Identify which cell holds the provided text, then report its (X, Y) central coordinate. 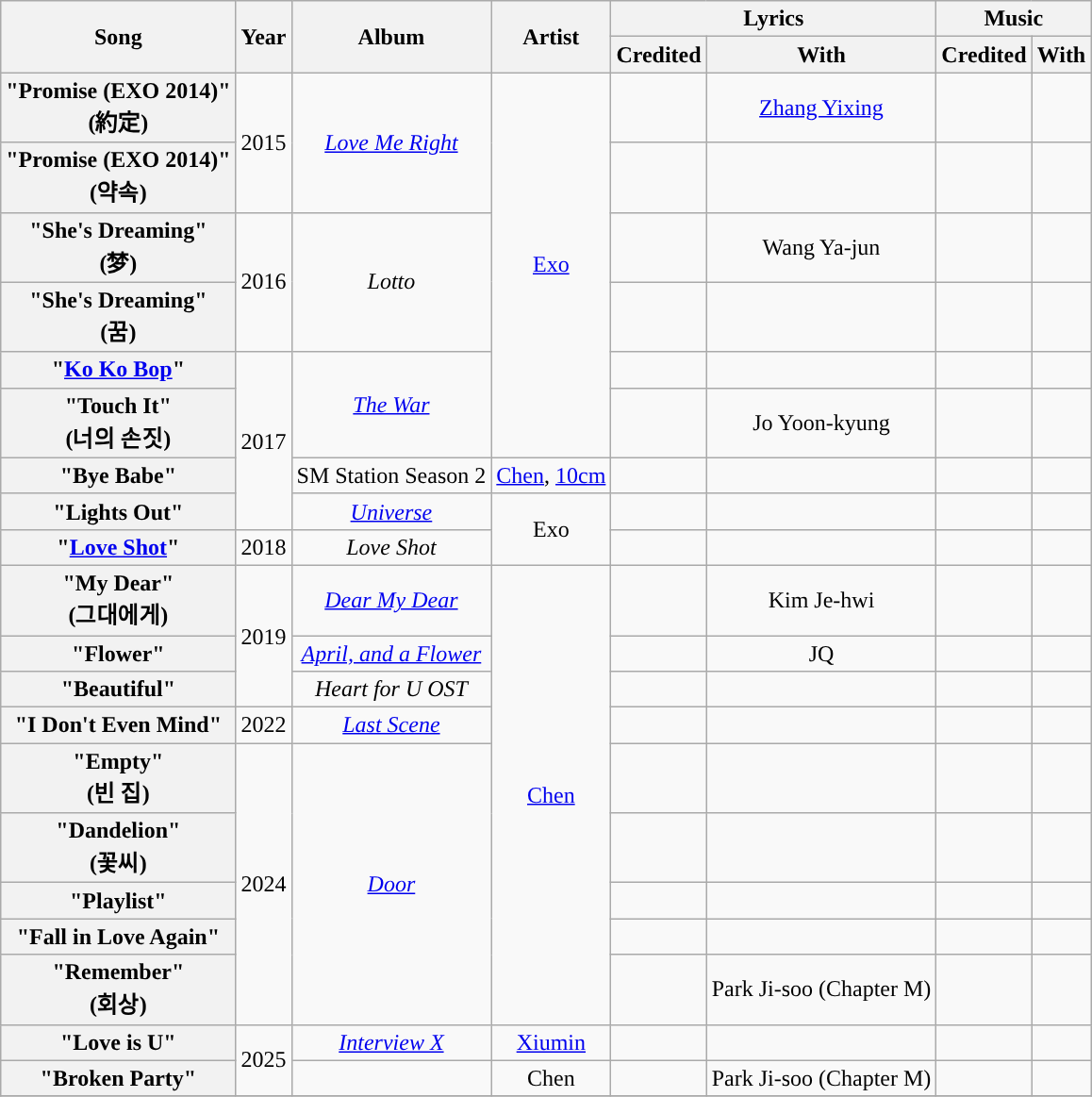
"Playlist" (119, 901)
"Love Shot" (119, 547)
"Promise (EXO 2014)"(約定) (119, 108)
Lotto (391, 282)
Artist (551, 37)
2022 (264, 725)
2024 (264, 884)
"Touch It"(너의 손짓) (119, 423)
"Love is U" (119, 1042)
Jo Yoon-kyung (821, 423)
Song (119, 37)
"Empty"(빈 집) (119, 778)
"Flower" (119, 654)
2015 (264, 142)
Chen, 10cm (551, 475)
Music (1014, 19)
Zhang Yixing (821, 108)
Dear My Dear (391, 600)
Love Shot (391, 547)
Last Scene (391, 725)
"Ko Ko Bop" (119, 370)
Love Me Right (391, 142)
"Dandelion"(꽃씨) (119, 848)
Lyrics (773, 19)
"I Don't Even Mind" (119, 725)
Wang Ya-jun (821, 247)
"She's Dreaming"(꿈) (119, 317)
"Promise (EXO 2014)"(약속) (119, 177)
"She's Dreaming"(梦) (119, 247)
2019 (264, 636)
2025 (264, 1060)
2017 (264, 440)
"Fall in Love Again" (119, 937)
Heart for U OST (391, 690)
The War (391, 405)
April, and a Flower (391, 654)
"Remember"(회상) (119, 989)
Album (391, 37)
Interview X (391, 1042)
Universe (391, 511)
"Bye Babe" (119, 475)
"Beautiful" (119, 690)
2016 (264, 282)
"My Dear"(그대에게) (119, 600)
2018 (264, 547)
JQ (821, 654)
"Broken Party" (119, 1078)
SM Station Season 2 (391, 475)
Door (391, 884)
Xiumin (551, 1042)
Kim Je-hwi (821, 600)
"Lights Out" (119, 511)
Year (264, 37)
